Output the [X, Y] coordinate of the center of the cell containing the given text.  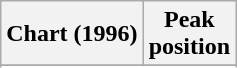
Chart (1996) [72, 34]
Peakposition [189, 34]
